Capture the cell that displays the provided text and extract its (X, Y) central coordinate. 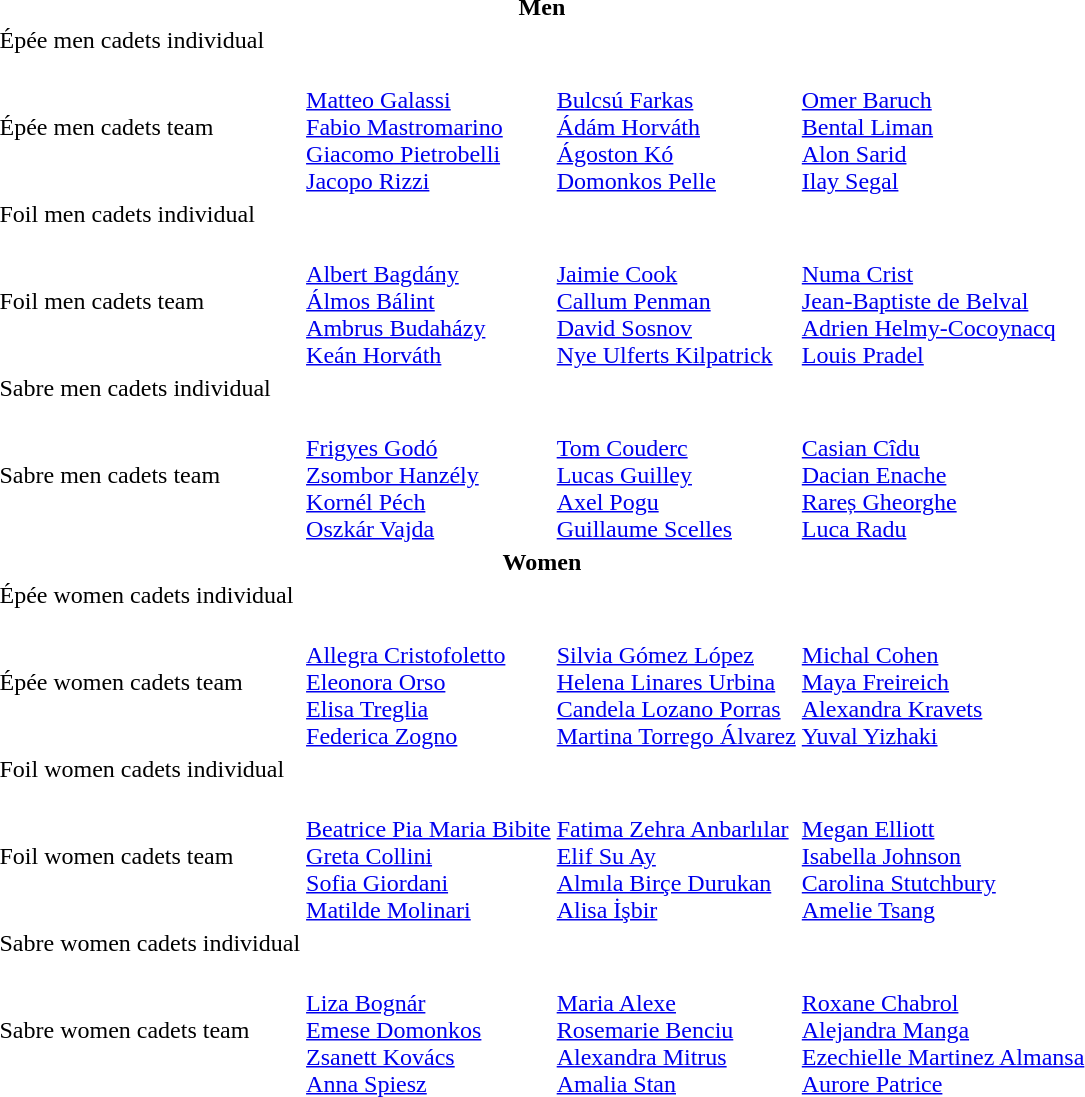
Matteo GalassiFabio MastromarinoGiacomo PietrobelliJacopo Rizzi (429, 127)
Albert BagdányÁlmos BálintAmbrus BudaházyKeán Horváth (429, 301)
Allegra CristofolettoEleonora OrsoElisa TregliaFederica Zogno (429, 682)
Frigyes GodóZsombor HanzélyKornél PéchOszkár Vajda (429, 475)
Beatrice Pia Maria BibiteGreta ColliniSofia GiordaniMatilde Molinari (429, 856)
Jaimie CookCallum PenmanDavid SosnovNye Ulferts Kilpatrick (676, 301)
Fatima Zehra AnbarlılarElif Su AyAlmıla Birçe DurukanAlisa İşbir (676, 856)
Silvia Gómez LópezHelena Linares UrbinaCandela Lozano PorrasMartina Torrego Álvarez (676, 682)
Tom CoudercLucas GuilleyAxel PoguGuillaume Scelles (676, 475)
Bulcsú FarkasÁdám HorváthÁgoston KóDomonkos Pelle (676, 127)
